Detect which cell encompasses the target text, then output its (x, y) center coordinate. 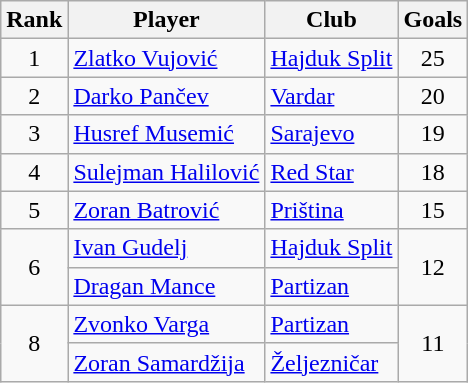
Sarajevo (332, 134)
5 (34, 210)
3 (34, 134)
Željezničar (332, 362)
11 (433, 343)
20 (433, 96)
Red Star (332, 172)
Rank (34, 20)
Club (332, 20)
25 (433, 58)
4 (34, 172)
Zvonko Varga (166, 324)
19 (433, 134)
Darko Pančev (166, 96)
Player (166, 20)
Sulejman Halilović (166, 172)
1 (34, 58)
Dragan Mance (166, 286)
2 (34, 96)
18 (433, 172)
12 (433, 267)
Zlatko Vujović (166, 58)
Zoran Batrović (166, 210)
8 (34, 343)
15 (433, 210)
Vardar (332, 96)
6 (34, 267)
Zoran Samardžija (166, 362)
Husref Musemić (166, 134)
Priština (332, 210)
Goals (433, 20)
Ivan Gudelj (166, 248)
